Return (x, y) of the center of cell containing provided text 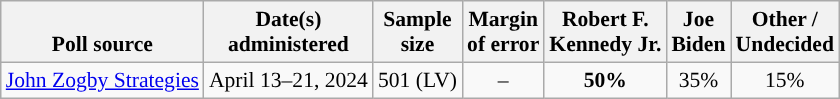
50% (605, 80)
John Zogby Strategies (102, 80)
JoeBiden (698, 32)
– (503, 80)
35% (698, 80)
15% (784, 80)
Marginof error (503, 32)
April 13–21, 2024 (288, 80)
Poll source (102, 32)
Robert F.Kennedy Jr. (605, 32)
Other /Undecided (784, 32)
Date(s)administered (288, 32)
Samplesize (418, 32)
501 (LV) (418, 80)
